Find where the given text appears and provide that cell's center as (X, Y) coordinate. 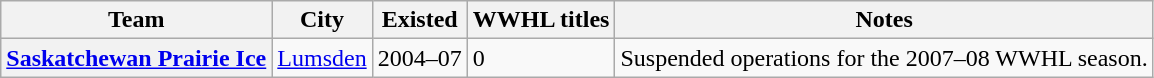
Team (136, 20)
Suspended operations for the 2007–08 WWHL season. (884, 58)
WWHL titles (541, 20)
2004–07 (420, 58)
0 (541, 58)
City (322, 20)
Lumsden (322, 58)
Notes (884, 20)
Existed (420, 20)
Saskatchewan Prairie Ice (136, 58)
